Find where the given text appears and provide that cell's center as (X, Y) coordinate. 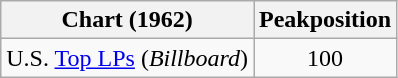
Peakposition (326, 20)
Chart (1962) (128, 20)
U.S. Top LPs (Billboard) (128, 58)
100 (326, 58)
